From the cell containing the given text, extract its center point as (x, y) coordinate. 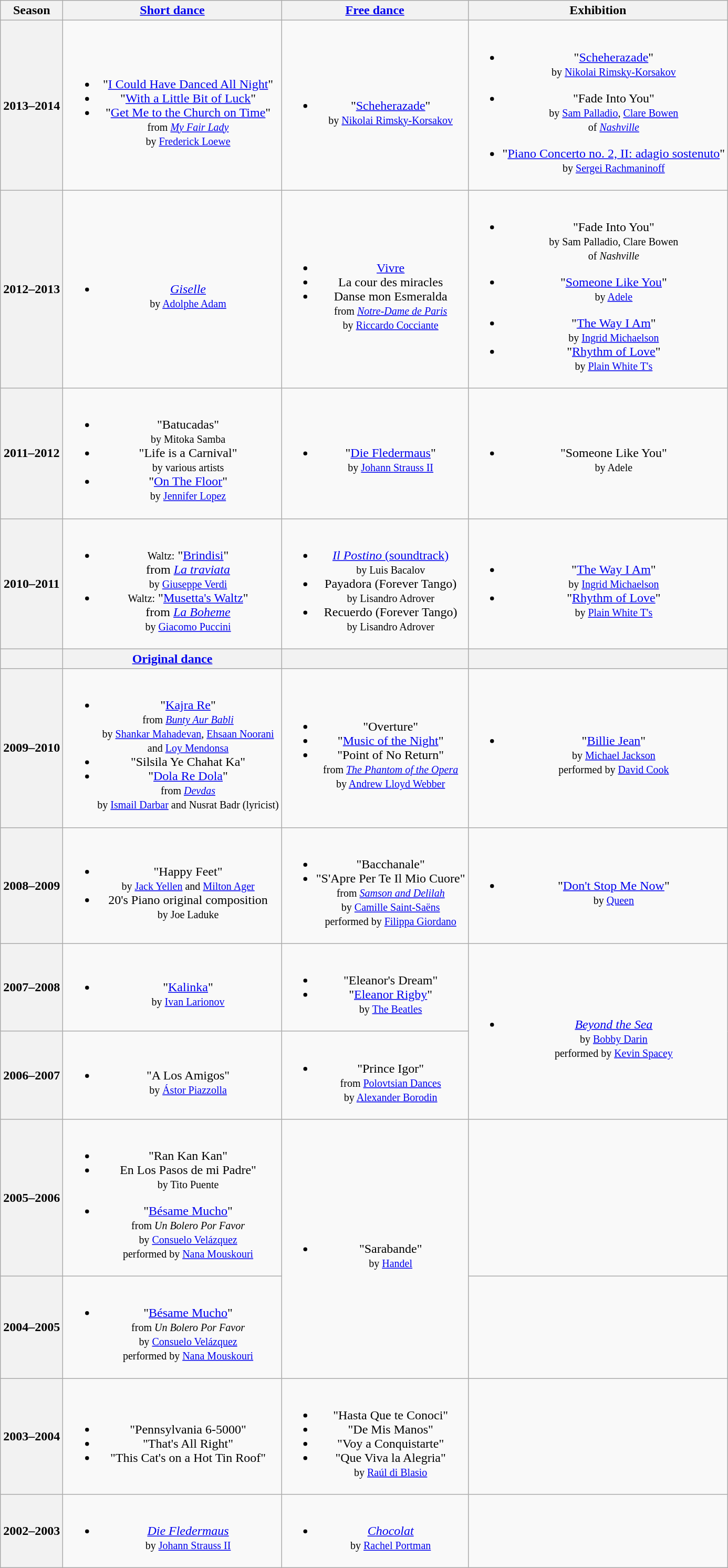
"Don't Stop Me Now" by Queen (598, 886)
2003–2004 (32, 1436)
"Eleanor's Dream""Eleanor Rigby" by The Beatles (375, 988)
"I Could Have Danced All Night""With a Little Bit of Luck""Get Me to the Church on Time" from My Fair Lady by Frederick Loewe (172, 105)
"Scheherazade" by Nikolai Rimsky-Korsakov (375, 105)
"Hasta Que te Conoci""De Mis Manos""Voy a Conquistarte""Que Viva la Alegria" by Raúl di Blasio (375, 1436)
"The Way I Am" by Ingrid Michaelson "Rhythm of Love" by Plain White T's (598, 584)
Exhibition (598, 11)
2009–2010 (32, 748)
Waltz: "Brindisi" from La traviata by Giuseppe Verdi Waltz: "Musetta's Waltz" from La Boheme by Giacomo Puccini (172, 584)
2007–2008 (32, 988)
"Billie Jean" by Michael Jackson performed by David Cook (598, 748)
Chocolat by Rachel Portman (375, 1531)
2002–2003 (32, 1531)
"Pennsylvania 6-5000""That's All Right""This Cat's on a Hot Tin Roof" (172, 1436)
2008–2009 (32, 886)
Free dance (375, 11)
"Kalinka" by Ivan Larionov (172, 988)
Season (32, 11)
"Overture""Music of the Night""Point of No Return" from The Phantom of the Opera by Andrew Lloyd Webber (375, 748)
Giselle by Adolphe Adam (172, 289)
Short dance (172, 11)
Die Fledermaus by Johann Strauss II (172, 1531)
Original dance (172, 659)
"Bacchanale""S'Apre Per Te Il Mio Cuore" from Samson and Delilah by Camille Saint-Saëns performed by Filippa Giordano (375, 886)
"Sarabande" by Handel (375, 1248)
2013–2014 (32, 105)
"A Los Amigos" by Ástor Piazzolla (172, 1075)
Beyond the Sea by Bobby Darin performed by Kevin Spacey (598, 1031)
2011–2012 (32, 453)
2004–2005 (32, 1327)
2005–2006 (32, 1198)
2010–2011 (32, 584)
2006–2007 (32, 1075)
VivreLa cour des miraclesDanse mon Esmeralda from Notre-Dame de Paris by Riccardo Cocciante (375, 289)
Il Postino (soundtrack) by Luis Bacalov Payadora (Forever Tango) by Lisandro Adrover Recuerdo (Forever Tango) by Lisandro Adrover (375, 584)
"Bésame Mucho" from Un Bolero Por Favor by Consuelo Velázquez performed by Nana Mouskouri (172, 1327)
"Happy Feet" by Jack Yellen and Milton Ager 20's Piano original composition by Joe Laduke (172, 886)
"Prince Igor" from Polovtsian Dances by Alexander Borodin (375, 1075)
"Ran Kan Kan"En Los Pasos de mi Padre" by Tito Puente "Bésame Mucho" from Un Bolero Por Favor by Consuelo Velázquez performed by Nana Mouskouri (172, 1198)
2012–2013 (32, 289)
"Someone Like You" by Adele (598, 453)
"Batucadas" by Mitoka Samba "Life is a Carnival" by various artists "On The Floor" by Jennifer Lopez (172, 453)
"Die Fledermaus" by Johann Strauss II (375, 453)
